Locate the cell with the specified text and output its [X, Y] center coordinate. 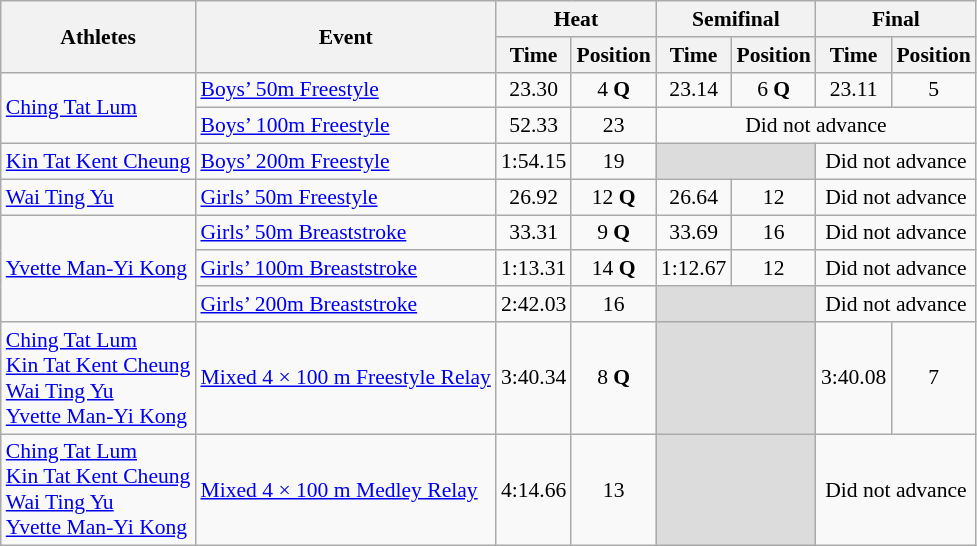
Semifinal [736, 19]
Boys’ 50m Freestyle [345, 90]
5 [933, 90]
33.69 [694, 233]
9 Q [613, 233]
52.33 [534, 126]
23.11 [854, 90]
19 [613, 162]
Athletes [98, 36]
4:14.66 [534, 490]
Mixed 4 × 100 m Freestyle Relay [345, 378]
12 Q [613, 197]
Girls’ 100m Breaststroke [345, 269]
23.30 [534, 90]
4 Q [613, 90]
26.92 [534, 197]
Wai Ting Yu [98, 197]
Heat [576, 19]
6 Q [773, 90]
8 Q [613, 378]
Girls’ 50m Freestyle [345, 197]
23.14 [694, 90]
Boys’ 100m Freestyle [345, 126]
7 [933, 378]
Mixed 4 × 100 m Medley Relay [345, 490]
1:13.31 [534, 269]
Boys’ 200m Freestyle [345, 162]
23 [613, 126]
Kin Tat Kent Cheung [98, 162]
Event [345, 36]
2:42.03 [534, 304]
Girls’ 200m Breaststroke [345, 304]
1:12.67 [694, 269]
1:54.15 [534, 162]
14 Q [613, 269]
Girls’ 50m Breaststroke [345, 233]
13 [613, 490]
Ching Tat Lum [98, 108]
Yvette Man-Yi Kong [98, 268]
3:40.08 [854, 378]
33.31 [534, 233]
3:40.34 [534, 378]
26.64 [694, 197]
Final [896, 19]
